Identify which cell holds the provided text, then report its [X, Y] central coordinate. 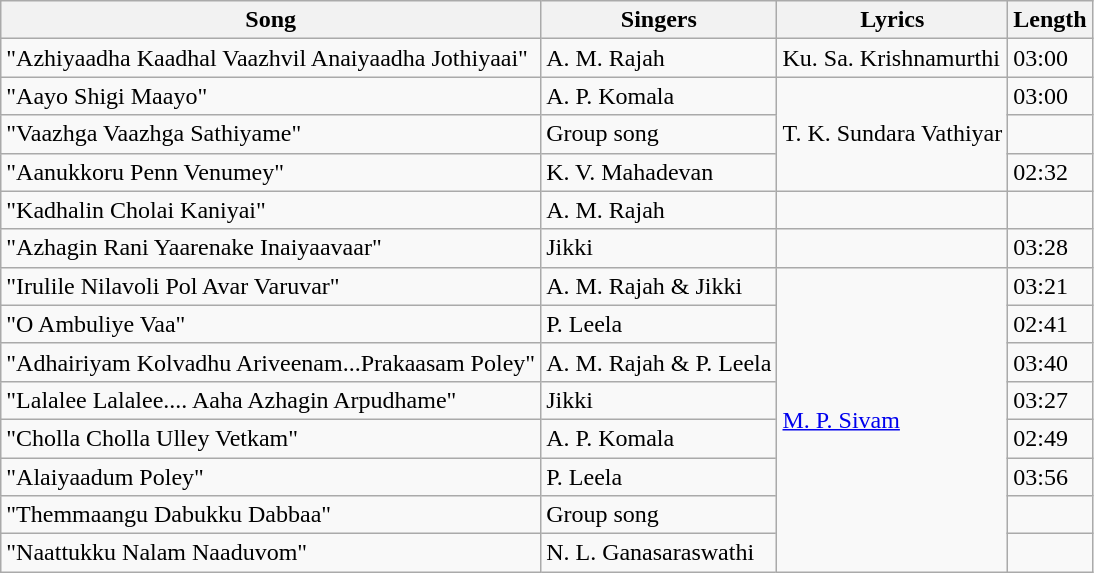
K. V. Mahadevan [659, 172]
02:32 [1050, 172]
"Themmaangu Dabukku Dabbaa" [271, 515]
"Alaiyaadum Poley" [271, 477]
03:56 [1050, 477]
"Adhairiyam Kolvadhu Ariveenam...Prakaasam Poley" [271, 362]
"Kadhalin Cholai Kaniyai" [271, 210]
"Cholla Cholla Ulley Vetkam" [271, 438]
A. M. Rajah & P. Leela [659, 362]
02:41 [1050, 324]
M. P. Sivam [892, 419]
A. M. Rajah & Jikki [659, 286]
"Irulile Nilavoli Pol Avar Varuvar" [271, 286]
T. K. Sundara Vathiyar [892, 134]
"O Ambuliye Vaa" [271, 324]
03:21 [1050, 286]
"Aanukkoru Penn Venumey" [271, 172]
Singers [659, 20]
"Aayo Shigi Maayo" [271, 96]
03:28 [1050, 248]
Length [1050, 20]
N. L. Ganasaraswathi [659, 553]
Lyrics [892, 20]
"Naattukku Nalam Naaduvom" [271, 553]
"Azhagin Rani Yaarenake Inaiyaavaar" [271, 248]
"Vaazhga Vaazhga Sathiyame" [271, 134]
Ku. Sa. Krishnamurthi [892, 58]
"Lalalee Lalalee.... Aaha Azhagin Arpudhame" [271, 400]
02:49 [1050, 438]
03:40 [1050, 362]
03:27 [1050, 400]
Song [271, 20]
"Azhiyaadha Kaadhal Vaazhvil Anaiyaadha Jothiyaai" [271, 58]
